Find where the given text appears and provide that cell's center as [X, Y] coordinate. 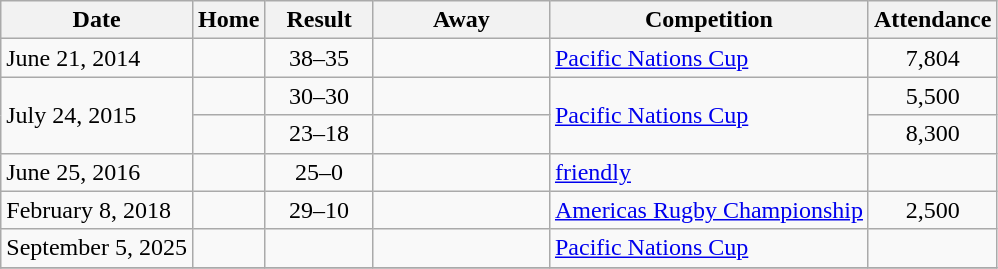
friendly [708, 172]
8,300 [932, 134]
38–35 [320, 58]
Home [228, 20]
Americas Rugby Championship [708, 210]
2,500 [932, 210]
23–18 [320, 134]
Attendance [932, 20]
Away [461, 20]
7,804 [932, 58]
June 25, 2016 [97, 172]
Result [320, 20]
30–30 [320, 96]
February 8, 2018 [97, 210]
5,500 [932, 96]
25–0 [320, 172]
Competition [708, 20]
Date [97, 20]
June 21, 2014 [97, 58]
July 24, 2015 [97, 115]
September 5, 2025 [97, 248]
29–10 [320, 210]
